Detect which cell encompasses the target text, then output its (X, Y) center coordinate. 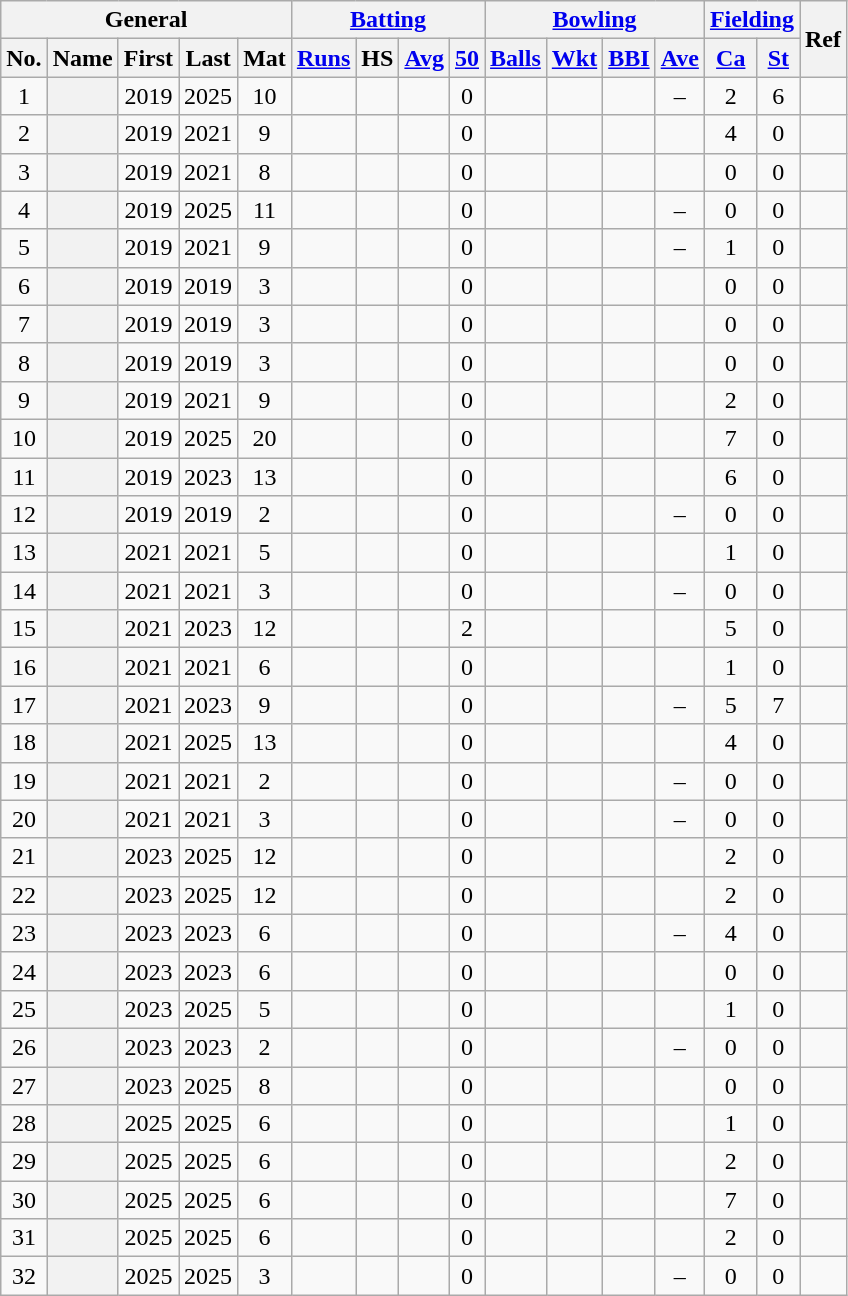
15 (24, 629)
First (148, 58)
Mat (265, 58)
18 (24, 743)
29 (24, 1162)
BBI (629, 58)
24 (24, 971)
Balls (516, 58)
23 (24, 933)
32 (24, 1276)
19 (24, 781)
Fielding (752, 20)
Runs (323, 58)
Avg (424, 58)
HS (378, 58)
22 (24, 895)
27 (24, 1085)
16 (24, 667)
21 (24, 857)
26 (24, 1047)
Name (82, 58)
General (146, 20)
Bowling (595, 20)
St (778, 58)
No. (24, 58)
28 (24, 1124)
50 (466, 58)
Ref (824, 39)
Wkt (574, 58)
17 (24, 705)
30 (24, 1200)
25 (24, 1009)
Batting (388, 20)
Ave (680, 58)
31 (24, 1238)
14 (24, 591)
Last (208, 58)
Ca (730, 58)
